Find where the given text appears and provide that cell's center as (X, Y) coordinate. 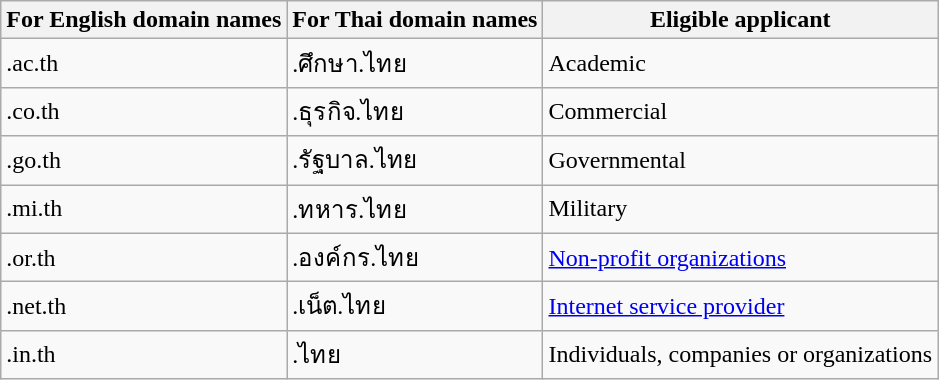
For Thai domain names (415, 20)
.or.th (144, 258)
Non-profit organizations (740, 258)
.net.th (144, 306)
For English domain names (144, 20)
Academic (740, 64)
.mi.th (144, 208)
.ทหาร.ไทย (415, 208)
.ธุรกิจ.ไทย (415, 112)
.รัฐบาล.ไทย (415, 160)
.ศึกษา.ไทย (415, 64)
Internet service provider (740, 306)
Governmental (740, 160)
.ac.th (144, 64)
Commercial (740, 112)
.co.th (144, 112)
.in.th (144, 354)
Eligible applicant (740, 20)
Individuals, companies or organizations (740, 354)
.go.th (144, 160)
.องค์กร.ไทย (415, 258)
Military (740, 208)
.เน็ต.ไทย (415, 306)
.ไทย (415, 354)
